Return the [x, y] coordinate for the center point of the cell that contains the specified text.  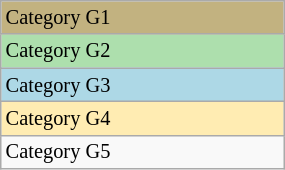
Category G4 [142, 118]
Category G2 [142, 51]
Category G1 [142, 17]
Category G5 [142, 152]
Category G3 [142, 85]
